Return (x, y) of the center of cell containing provided text 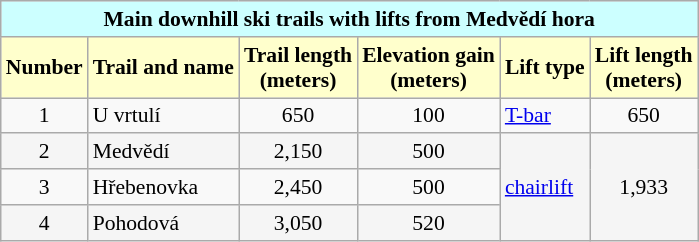
520 (428, 223)
Medvědí (164, 152)
Lift length(meters) (644, 68)
Lift type (545, 68)
Trail length(meters) (298, 68)
chairlift (545, 188)
100 (428, 116)
Pohodová (164, 223)
4 (44, 223)
2,150 (298, 152)
Number (44, 68)
2,450 (298, 187)
T-bar (545, 116)
1,933 (644, 188)
Main downhill ski trails with lifts from Medvědí hora (350, 19)
Elevation gain(meters) (428, 68)
Trail and name (164, 68)
U vrtulí (164, 116)
Hřebenovka (164, 187)
1 (44, 116)
3,050 (298, 223)
3 (44, 187)
2 (44, 152)
